Locate the cell with the specified text and output its [X, Y] center coordinate. 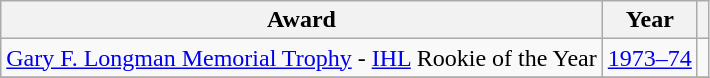
Award [302, 20]
Gary F. Longman Memorial Trophy - IHL Rookie of the Year [302, 58]
1973–74 [650, 58]
Year [650, 20]
